Extract the (X, Y) coordinate from the center of the cell holding the provided text.  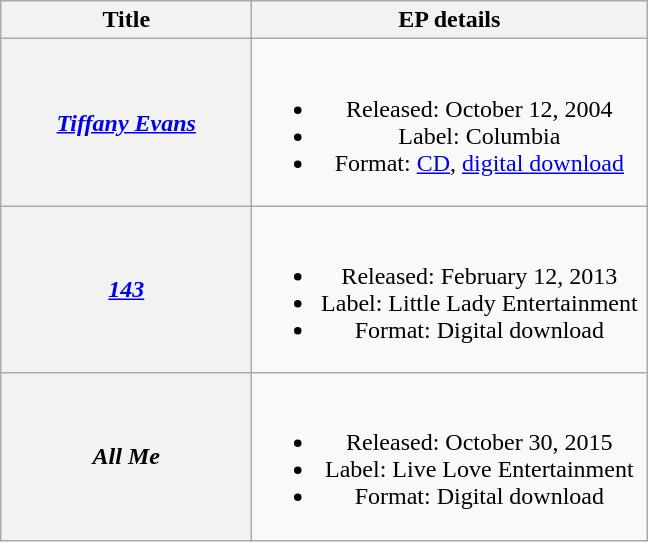
143 (126, 290)
Released: October 30, 2015Label: Live Love EntertainmentFormat: Digital download (450, 456)
EP details (450, 20)
Tiffany Evans (126, 122)
Released: February 12, 2013Label: Little Lady EntertainmentFormat: Digital download (450, 290)
Released: October 12, 2004Label: ColumbiaFormat: CD, digital download (450, 122)
All Me (126, 456)
Title (126, 20)
